Determine the (x, y) coordinate at the center of the cell enclosing the given text.  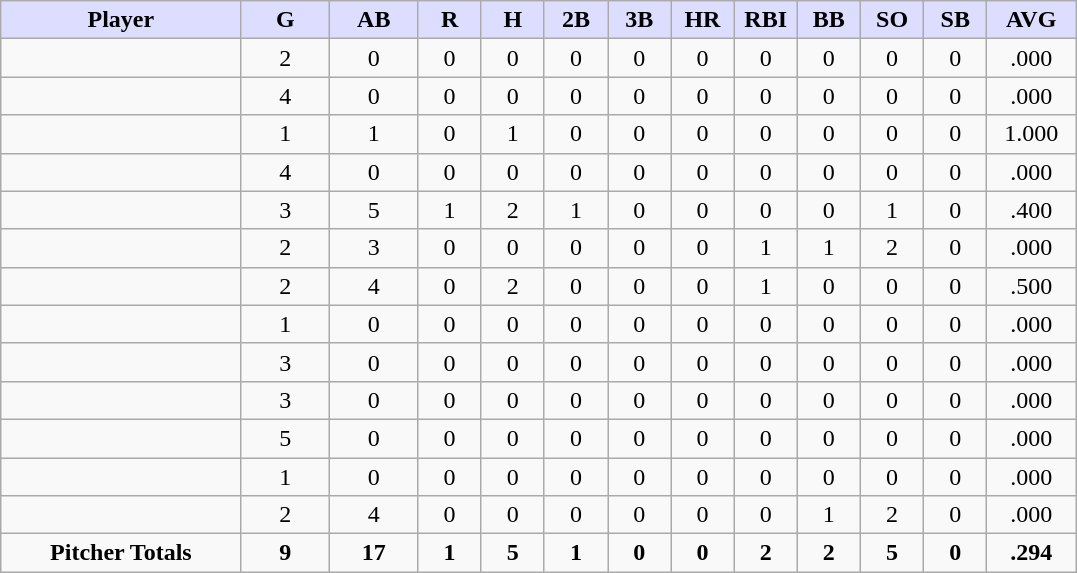
1.000 (1032, 134)
.500 (1032, 286)
3B (640, 20)
R (450, 20)
SO (892, 20)
AVG (1032, 20)
G (285, 20)
17 (373, 553)
H (512, 20)
HR (702, 20)
.400 (1032, 210)
SB (956, 20)
BB (828, 20)
Pitcher Totals (121, 553)
.294 (1032, 553)
AB (373, 20)
9 (285, 553)
Player (121, 20)
RBI (766, 20)
2B (576, 20)
